Locate the cell with the specified text and output its (X, Y) center coordinate. 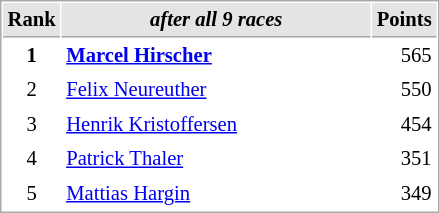
Marcel Hirscher (216, 56)
Patrick Thaler (216, 158)
5 (32, 194)
Mattias Hargin (216, 194)
3 (32, 124)
1 (32, 56)
2 (32, 90)
550 (404, 90)
349 (404, 194)
after all 9 races (216, 20)
4 (32, 158)
Felix Neureuther (216, 90)
Points (404, 20)
565 (404, 56)
351 (404, 158)
454 (404, 124)
Rank (32, 20)
Henrik Kristoffersen (216, 124)
